Detect which cell encompasses the target text, then output its (x, y) center coordinate. 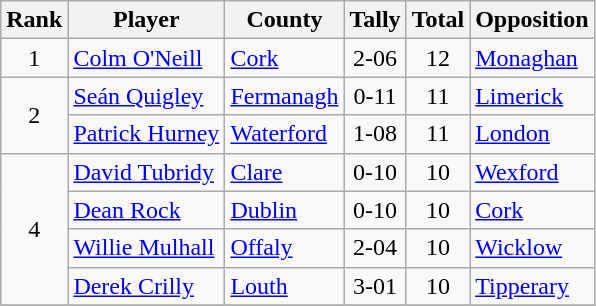
Dublin (284, 210)
Patrick Hurney (146, 134)
Monaghan (532, 58)
Total (438, 20)
Clare (284, 172)
Fermanagh (284, 96)
2-06 (375, 58)
Seán Quigley (146, 96)
Waterford (284, 134)
Player (146, 20)
Dean Rock (146, 210)
Wexford (532, 172)
3-01 (375, 286)
4 (34, 229)
Derek Crilly (146, 286)
Tally (375, 20)
David Tubridy (146, 172)
Opposition (532, 20)
London (532, 134)
Willie Mulhall (146, 248)
Wicklow (532, 248)
Colm O'Neill (146, 58)
County (284, 20)
Tipperary (532, 286)
Rank (34, 20)
12 (438, 58)
2 (34, 115)
Limerick (532, 96)
1-08 (375, 134)
2-04 (375, 248)
Offaly (284, 248)
1 (34, 58)
Louth (284, 286)
0-11 (375, 96)
